Find where the given text appears and provide that cell's center as [x, y] coordinate. 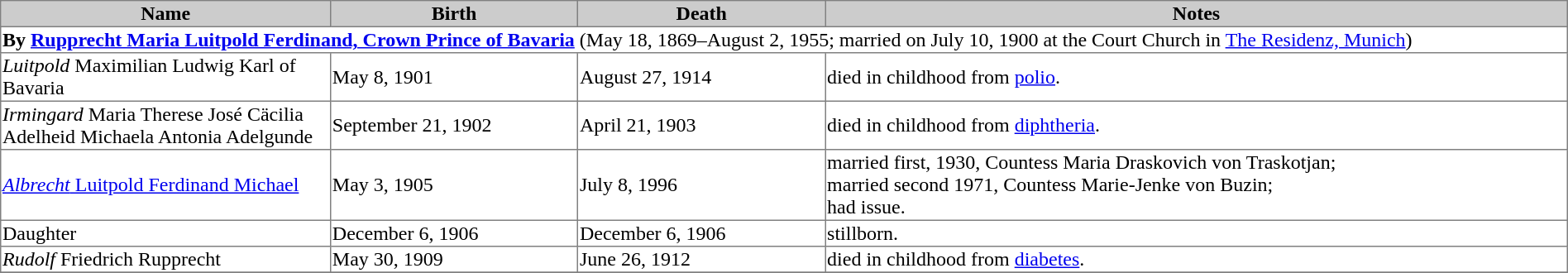
Luitpold Maximilian Ludwig Karl of Bavaria [165, 77]
April 21, 1903 [701, 125]
May 30, 1909 [455, 260]
Birth [455, 14]
died in childhood from diphtheria. [1196, 125]
June 26, 1912 [701, 260]
died in childhood from diabetes. [1196, 260]
Death [701, 14]
Name [165, 14]
Irmingard Maria Therese José Cäcilia Adelheid Michaela Antonia Adelgunde [165, 125]
May 3, 1905 [455, 185]
July 8, 1996 [701, 185]
Albrecht Luitpold Ferdinand Michael [165, 185]
September 21, 1902 [455, 125]
stillborn. [1196, 233]
Rudolf Friedrich Rupprecht [165, 260]
married first, 1930, Countess Maria Draskovich von Traskotjan;married second 1971, Countess Marie-Jenke von Buzin;had issue. [1196, 185]
May 8, 1901 [455, 77]
Daughter [165, 233]
August 27, 1914 [701, 77]
died in childhood from polio. [1196, 77]
Notes [1196, 14]
